For the text-containing cell, return its midpoint in [X, Y] coordinate format. 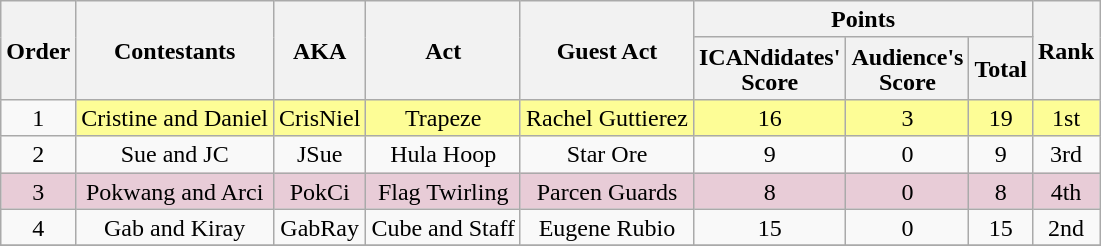
AKA [319, 50]
2nd [1066, 228]
Guest Act [606, 50]
3rd [1066, 154]
Rachel Guttierez [606, 118]
Star Ore [606, 154]
Cube and Staff [444, 228]
Audience'sScore [908, 68]
Trapeze [444, 118]
Pokwang and Arci [175, 190]
Order [38, 50]
1st [1066, 118]
Gab and Kiray [175, 228]
GabRay [319, 228]
2 [38, 154]
Cristine and Daniel [175, 118]
4 [38, 228]
PokCi [319, 190]
Act [444, 50]
19 [1001, 118]
Parcen Guards [606, 190]
CrisNiel [319, 118]
Hula Hoop [444, 154]
Contestants [175, 50]
ICANdidates'Score [769, 68]
Sue and JC [175, 154]
16 [769, 118]
Eugene Rubio [606, 228]
Total [1001, 68]
Points [862, 20]
4th [1066, 190]
Rank [1066, 50]
Flag Twirling [444, 190]
JSue [319, 154]
1 [38, 118]
